Return [X, Y] of the center of cell containing provided text 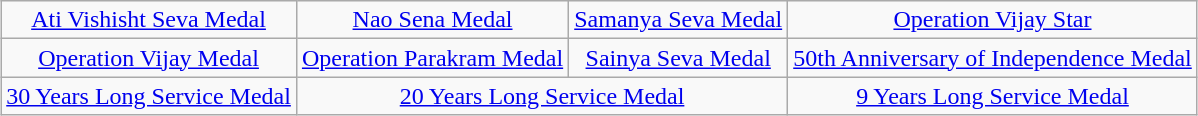
Samanya Seva Medal [678, 20]
Sainya Seva Medal [678, 58]
Nao Sena Medal [432, 20]
50th Anniversary of Independence Medal [993, 58]
20 Years Long Service Medal [542, 96]
Operation Vijay Medal [149, 58]
9 Years Long Service Medal [993, 96]
30 Years Long Service Medal [149, 96]
Operation Parakram Medal [432, 58]
Ati Vishisht Seva Medal [149, 20]
Operation Vijay Star [993, 20]
